Capture the cell that displays the provided text and extract its (x, y) central coordinate. 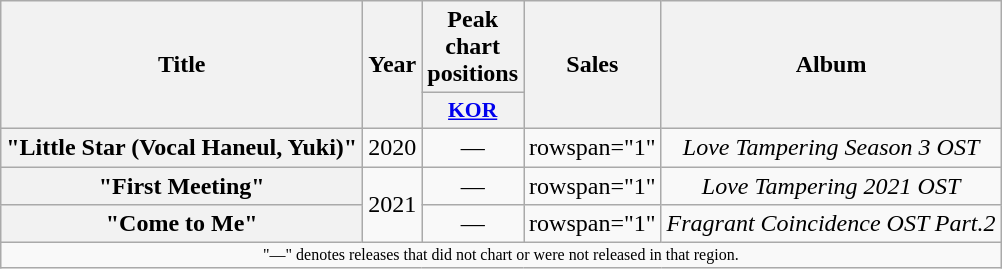
Love Tampering 2021 OST (831, 185)
Love Tampering Season 3 OST (831, 147)
2020 (392, 147)
Album (831, 65)
Peak chart positions (473, 47)
"Come to Me" (182, 224)
Fragrant Coincidence OST Part.2 (831, 224)
"—" denotes releases that did not chart or were not released in that region. (501, 255)
Sales (593, 65)
Title (182, 65)
"Little Star (Vocal Haneul, Yuki)" (182, 147)
2021 (392, 204)
"First Meeting" (182, 185)
Year (392, 65)
KOR (473, 111)
